Detect which cell encompasses the target text, then output its (x, y) center coordinate. 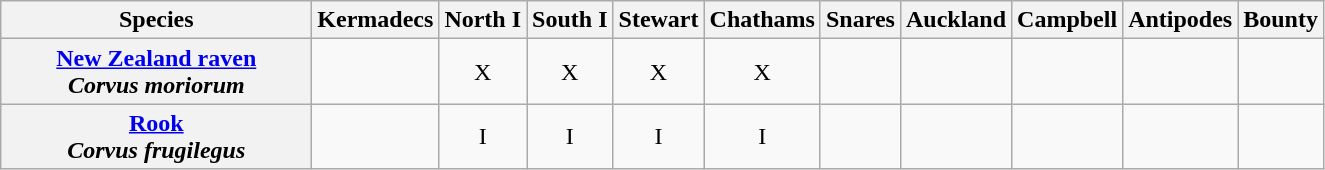
Kermadecs (376, 20)
North I (483, 20)
Bounty (1281, 20)
New Zealand ravenCorvus moriorum (156, 72)
South I (570, 20)
Chathams (762, 20)
Campbell (1068, 20)
Snares (860, 20)
RookCorvus frugilegus (156, 136)
Auckland (956, 20)
Stewart (658, 20)
Antipodes (1180, 20)
Species (156, 20)
